Return the [X, Y] coordinate for the center point of the cell that contains the specified text.  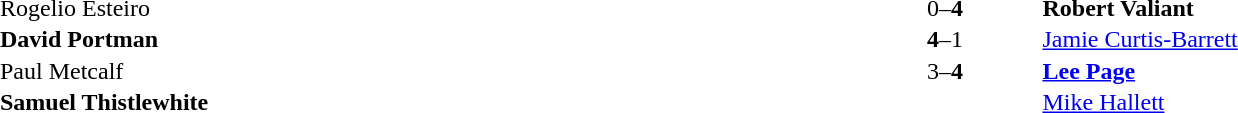
3–4 [944, 71]
4–1 [944, 39]
